Extract the (x, y) coordinate from the center of the cell holding the provided text.  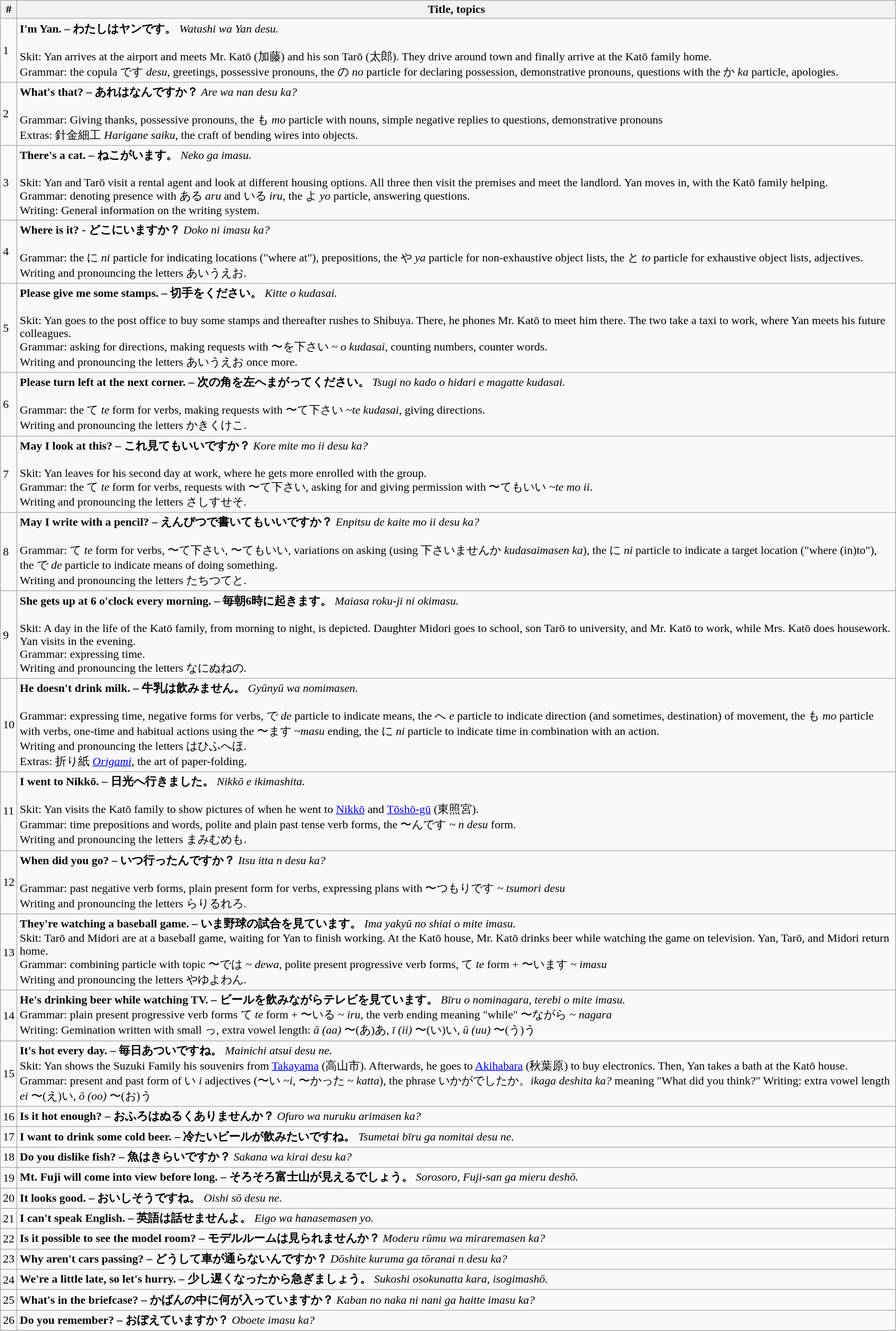
12 (9, 882)
10 (9, 725)
11 (9, 811)
19 (9, 1178)
I can't speak English. – 英語は話せませんよ。 Eigo wa hanasemasen yo. (457, 1219)
# (9, 10)
6 (9, 404)
13 (9, 952)
18 (9, 1158)
7 (9, 474)
22 (9, 1239)
3 (9, 183)
We're a little late, so let's hurry. – 少し遅くなったから急ぎましょう。 Sukoshi osokunatta kara, isogimashō. (457, 1279)
Title, topics (457, 10)
15 (9, 1073)
23 (9, 1259)
I want to drink some cold beer. – 冷たいビールが飲みたいですね。 Tsumetai bīru ga nomitai desu ne. (457, 1137)
21 (9, 1219)
1 (9, 51)
5 (9, 328)
What's in the briefcase? – かばんの中に何が入っていますか？ Kaban no naka ni nani ga haitte imasu ka? (457, 1300)
17 (9, 1137)
2 (9, 114)
Do you dislike fish? – 魚はきらいですか？ Sakana wa kirai desu ka? (457, 1158)
Do you remember? – おぼえていますか？ Oboete imasu ka? (457, 1320)
25 (9, 1300)
26 (9, 1320)
24 (9, 1279)
Is it hot enough? – おふろはぬるくありませんか？ Ofuro wa nuruku arimasen ka? (457, 1117)
16 (9, 1117)
Why aren't cars passing? – どうして車が通らないんですか？ Dōshite kuruma ga tōranai n desu ka? (457, 1259)
It looks good. – おいしそうですね。 Oishi sō desu ne. (457, 1198)
Is it possible to see the model room? – モデルルームは見られませんか？ Moderu rūmu wa miraremasen ka? (457, 1239)
Mt. Fuji will come into view before long. – そろそろ富士山が見えるでしょう。 Sorosoro, Fuji-san ga mieru deshō. (457, 1178)
8 (9, 552)
20 (9, 1198)
4 (9, 252)
14 (9, 1015)
9 (9, 634)
